Return the [X, Y] coordinate for the center point of the cell that contains the specified text.  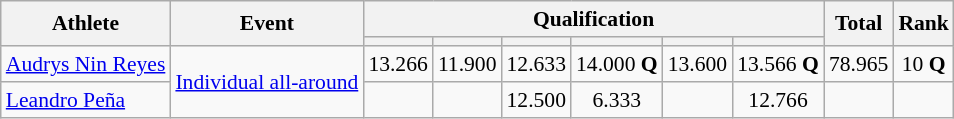
12.766 [778, 100]
Athlete [86, 24]
Qualification [594, 19]
13.266 [398, 64]
Rank [924, 24]
6.333 [617, 100]
Total [858, 24]
12.500 [536, 100]
14.000 Q [617, 64]
Individual all-around [266, 82]
10 Q [924, 64]
Audrys Nin Reyes [86, 64]
Leandro Peña [86, 100]
13.566 Q [778, 64]
78.965 [858, 64]
12.633 [536, 64]
Event [266, 24]
13.600 [698, 64]
11.900 [468, 64]
